Return (x, y) of the center of cell containing provided text 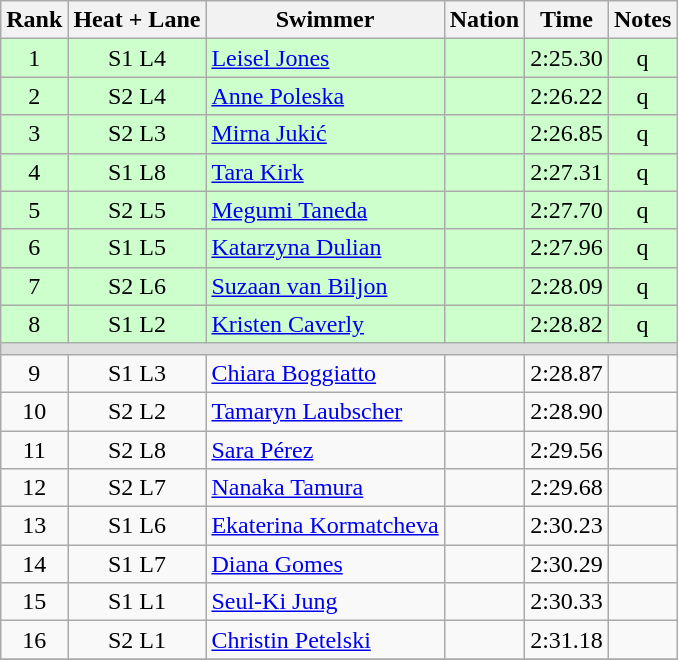
Time (567, 20)
8 (34, 324)
14 (34, 564)
S1 L4 (137, 58)
S1 L1 (137, 602)
S2 L2 (137, 411)
13 (34, 526)
2:26.85 (567, 134)
Heat + Lane (137, 20)
S1 L6 (137, 526)
15 (34, 602)
Sara Pérez (325, 449)
16 (34, 640)
2:30.29 (567, 564)
2:28.09 (567, 286)
2:31.18 (567, 640)
2:25.30 (567, 58)
Kristen Caverly (325, 324)
Notes (642, 20)
Nation (484, 20)
10 (34, 411)
2:26.22 (567, 96)
12 (34, 488)
9 (34, 373)
S2 L6 (137, 286)
S2 L5 (137, 210)
S1 L3 (137, 373)
S2 L1 (137, 640)
2:29.68 (567, 488)
S2 L7 (137, 488)
4 (34, 172)
Mirna Jukić (325, 134)
Anne Poleska (325, 96)
Megumi Taneda (325, 210)
7 (34, 286)
Ekaterina Kormatcheva (325, 526)
Suzaan van Biljon (325, 286)
Swimmer (325, 20)
2:30.23 (567, 526)
S1 L7 (137, 564)
Chiara Boggiatto (325, 373)
1 (34, 58)
Tamaryn Laubscher (325, 411)
2:27.31 (567, 172)
5 (34, 210)
S2 L8 (137, 449)
2:28.82 (567, 324)
Tara Kirk (325, 172)
2:27.70 (567, 210)
Katarzyna Dulian (325, 248)
2:28.90 (567, 411)
2:27.96 (567, 248)
Leisel Jones (325, 58)
Christin Petelski (325, 640)
S1 L5 (137, 248)
S1 L8 (137, 172)
3 (34, 134)
Seul-Ki Jung (325, 602)
2:30.33 (567, 602)
2:29.56 (567, 449)
Nanaka Tamura (325, 488)
Rank (34, 20)
11 (34, 449)
2:28.87 (567, 373)
2 (34, 96)
S1 L2 (137, 324)
S2 L3 (137, 134)
Diana Gomes (325, 564)
S2 L4 (137, 96)
6 (34, 248)
